Identify which cell holds the provided text, then report its [X, Y] central coordinate. 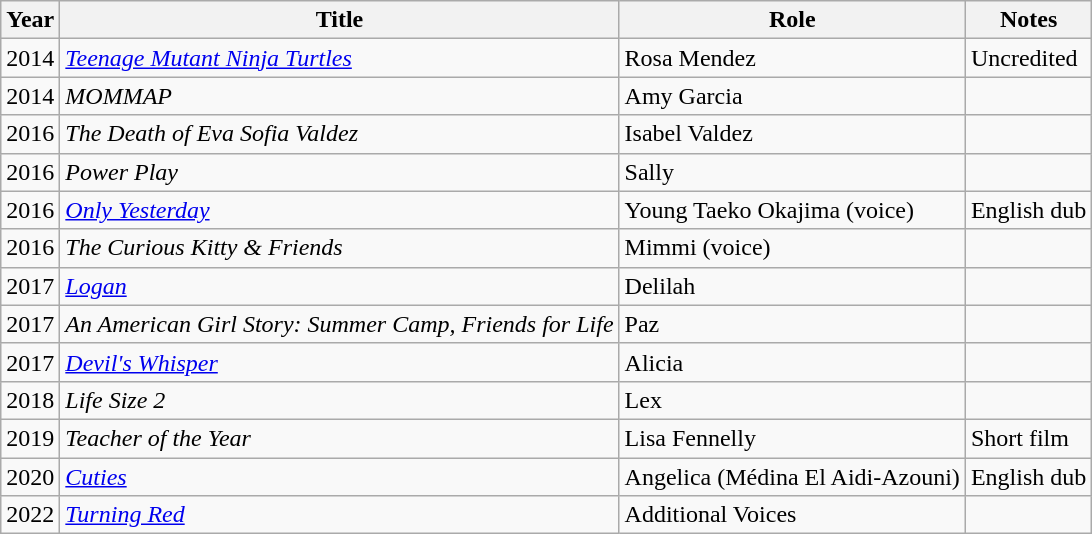
Year [30, 20]
Young Taeko Okajima (voice) [792, 210]
Uncredited [1028, 58]
The Death of Eva Sofia Valdez [340, 134]
Mimmi (voice) [792, 248]
Notes [1028, 20]
Angelica (Médina El Aidi-Azouni) [792, 477]
Alicia [792, 362]
Amy Garcia [792, 96]
Teenage Mutant Ninja Turtles [340, 58]
Only Yesterday [340, 210]
Logan [340, 286]
Cuties [340, 477]
Isabel Valdez [792, 134]
Delilah [792, 286]
2020 [30, 477]
Sally [792, 172]
Teacher of the Year [340, 438]
Short film [1028, 438]
Role [792, 20]
MOMMAP [340, 96]
Lex [792, 400]
Paz [792, 324]
Lisa Fennelly [792, 438]
The Curious Kitty & Friends [340, 248]
2019 [30, 438]
2018 [30, 400]
Life Size 2 [340, 400]
Additional Voices [792, 515]
Devil's Whisper [340, 362]
Title [340, 20]
Rosa Mendez [792, 58]
Turning Red [340, 515]
Power Play [340, 172]
An American Girl Story: Summer Camp, Friends for Life [340, 324]
2022 [30, 515]
